Identify which cell holds the provided text, then report its (x, y) central coordinate. 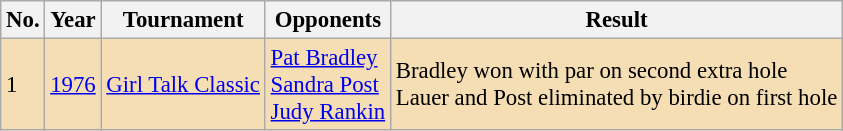
Pat Bradley Sandra Post Judy Rankin (328, 85)
1 (23, 85)
1976 (73, 85)
Opponents (328, 20)
Girl Talk Classic (183, 85)
Bradley won with par on second extra holeLauer and Post eliminated by birdie on first hole (616, 85)
No. (23, 20)
Year (73, 20)
Tournament (183, 20)
Result (616, 20)
